Capture the cell that displays the provided text and extract its (x, y) central coordinate. 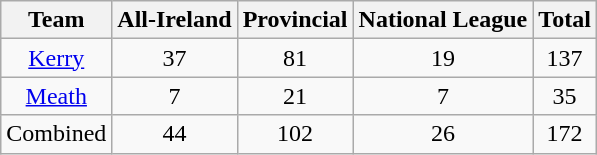
Team (56, 20)
26 (443, 134)
All-Ireland (174, 20)
137 (565, 58)
Total (565, 20)
19 (443, 58)
44 (174, 134)
102 (295, 134)
National League (443, 20)
Combined (56, 134)
Meath (56, 96)
37 (174, 58)
Kerry (56, 58)
35 (565, 96)
21 (295, 96)
172 (565, 134)
Provincial (295, 20)
81 (295, 58)
